Provide the (X, Y) coordinate of the cell's center where the given text is located.  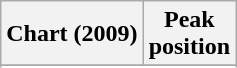
Peakposition (189, 34)
Chart (2009) (72, 34)
